Provide the (x, y) coordinate of the cell's center where the given text is located.  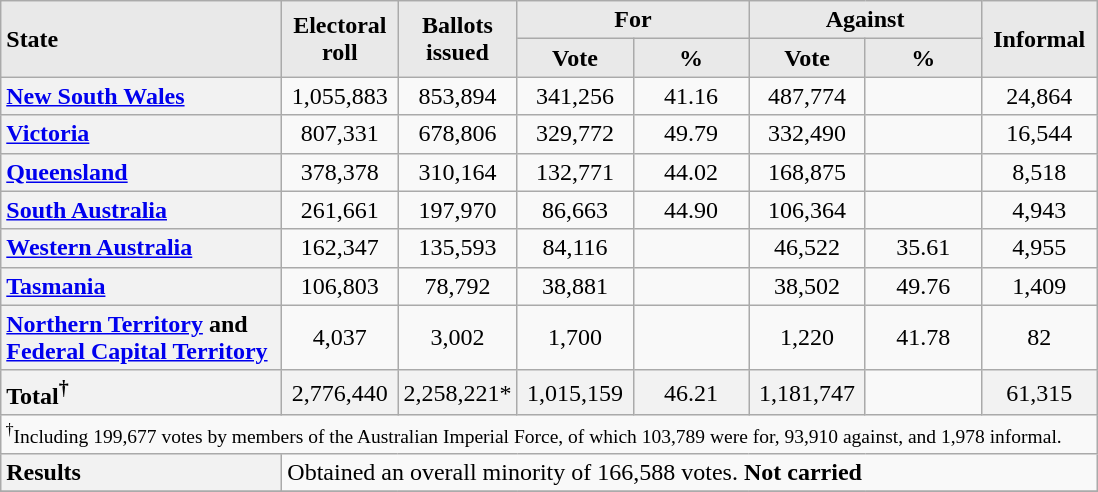
Northern Territory and Federal Capital Territory (142, 338)
135,593 (458, 248)
1,700 (575, 338)
4,955 (1039, 248)
4,943 (1039, 210)
86,663 (575, 210)
341,256 (575, 96)
Against (865, 20)
State (142, 39)
Queensland (142, 172)
49.76 (923, 286)
61,315 (1039, 392)
Ballots issued (458, 39)
3,002 (458, 338)
Results (142, 472)
16,544 (1039, 134)
8,518 (1039, 172)
807,331 (340, 134)
Tasmania (142, 286)
1,015,159 (575, 392)
For (633, 20)
1,409 (1039, 286)
41.16 (691, 96)
1,181,747 (807, 392)
Electoral roll (340, 39)
1,055,883 (340, 96)
1,220 (807, 338)
49.79 (691, 134)
South Australia (142, 210)
46,522 (807, 248)
†Including 199,677 votes by members of the Australian Imperial Force, of which 103,789 were for, 93,910 against, and 1,978 informal. (549, 434)
132,771 (575, 172)
82 (1039, 338)
Western Australia (142, 248)
4,037 (340, 338)
329,772 (575, 134)
168,875 (807, 172)
332,490 (807, 134)
78,792 (458, 286)
Victoria (142, 134)
46.21 (691, 392)
44.02 (691, 172)
678,806 (458, 134)
853,894 (458, 96)
378,378 (340, 172)
2,776,440 (340, 392)
38,502 (807, 286)
35.61 (923, 248)
106,803 (340, 286)
New South Wales (142, 96)
41.78 (923, 338)
197,970 (458, 210)
162,347 (340, 248)
44.90 (691, 210)
487,774 (807, 96)
38,881 (575, 286)
84,116 (575, 248)
24,864 (1039, 96)
261,661 (340, 210)
2,258,221* (458, 392)
Obtained an overall minority of 166,588 votes. Not carried (690, 472)
Informal (1039, 39)
310,164 (458, 172)
Total† (142, 392)
106,364 (807, 210)
